Extract the [x, y] coordinate from the center of the cell holding the provided text.  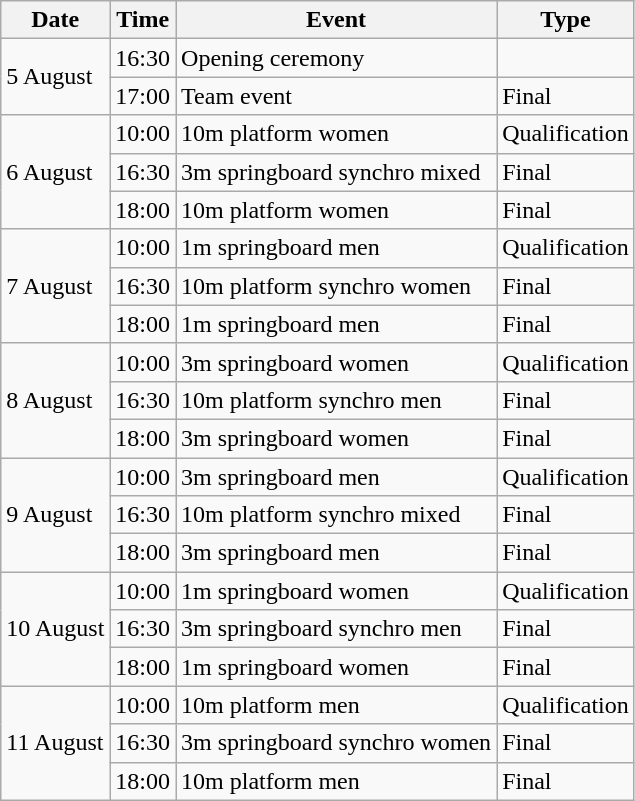
Opening ceremony [336, 58]
Date [56, 20]
3m springboard synchro men [336, 629]
3m springboard synchro women [336, 743]
8 August [56, 400]
11 August [56, 743]
Team event [336, 96]
10m platform synchro men [336, 400]
10 August [56, 629]
17:00 [143, 96]
5 August [56, 77]
9 August [56, 515]
7 August [56, 286]
10m platform synchro mixed [336, 515]
10m platform synchro women [336, 286]
Event [336, 20]
6 August [56, 172]
3m springboard synchro mixed [336, 172]
Type [566, 20]
Time [143, 20]
